Locate the cell with the specified text and output its [x, y] center coordinate. 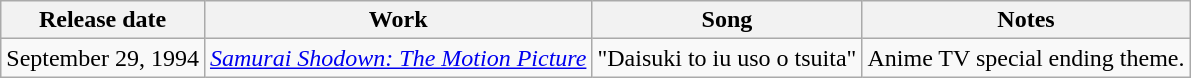
Work [398, 20]
Song [727, 20]
Notes [1026, 20]
September 29, 1994 [103, 58]
"Daisuki to iu uso o tsuita" [727, 58]
Anime TV special ending theme. [1026, 58]
Release date [103, 20]
Samurai Shodown: The Motion Picture [398, 58]
